Determine the [X, Y] coordinate at the center of the cell enclosing the given text.  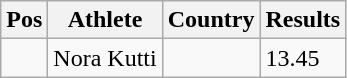
Athlete [105, 20]
Pos [24, 20]
13.45 [303, 58]
Results [303, 20]
Nora Kutti [105, 58]
Country [211, 20]
